Extract the [X, Y] coordinate from the center of the cell holding the provided text.  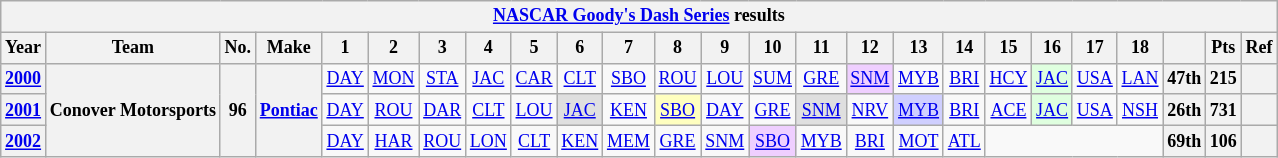
NRV [870, 110]
4 [489, 48]
7 [629, 48]
731 [1224, 110]
MOT [919, 140]
47th [1184, 78]
14 [964, 48]
NASCAR Goody's Dash Series results [639, 16]
10 [773, 48]
26th [1184, 110]
CAR [534, 78]
STA [442, 78]
215 [1224, 78]
HCY [1008, 78]
11 [821, 48]
ACE [1008, 110]
1 [345, 48]
MON [394, 78]
Ref [1259, 48]
9 [725, 48]
8 [678, 48]
ATL [964, 140]
16 [1052, 48]
96 [238, 110]
2 [394, 48]
No. [238, 48]
3 [442, 48]
Year [24, 48]
DAR [442, 110]
17 [1094, 48]
5 [534, 48]
Make [288, 48]
Pts [1224, 48]
Team [132, 48]
2001 [24, 110]
Pontiac [288, 110]
2002 [24, 140]
69th [1184, 140]
NSH [1140, 110]
6 [580, 48]
HAR [394, 140]
SUM [773, 78]
15 [1008, 48]
12 [870, 48]
Conover Motorsports [132, 110]
106 [1224, 140]
LON [489, 140]
18 [1140, 48]
13 [919, 48]
LAN [1140, 78]
MEM [629, 140]
2000 [24, 78]
